Locate the cell with the specified text and output its (X, Y) center coordinate. 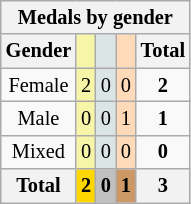
Female (38, 85)
Medals by gender (96, 17)
Male (38, 118)
Gender (38, 51)
Mixed (38, 152)
3 (163, 186)
